Detect which cell encompasses the target text, then output its (x, y) center coordinate. 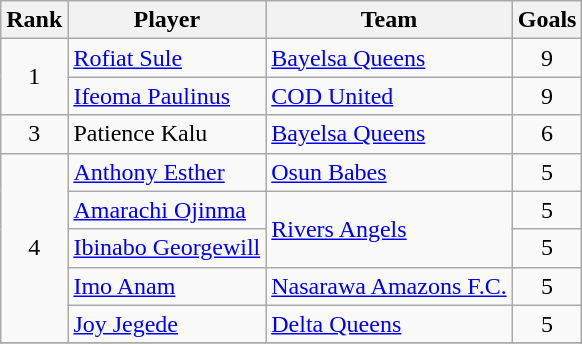
Imo Anam (167, 286)
6 (547, 134)
Rofiat Sule (167, 58)
Anthony Esther (167, 172)
Amarachi Ojinma (167, 210)
Delta Queens (389, 324)
Rank (34, 20)
Joy Jegede (167, 324)
Goals (547, 20)
3 (34, 134)
Team (389, 20)
Player (167, 20)
1 (34, 77)
Nasarawa Amazons F.C. (389, 286)
Ibinabo Georgewill (167, 248)
Patience Kalu (167, 134)
COD United (389, 96)
Ifeoma Paulinus (167, 96)
4 (34, 248)
Rivers Angels (389, 229)
Osun Babes (389, 172)
